Find where the given text appears and provide that cell's center as (x, y) coordinate. 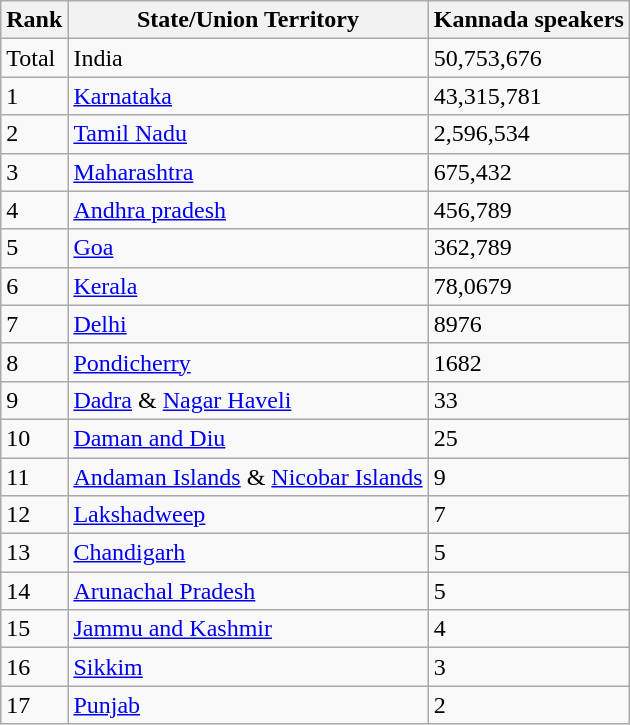
Daman and Diu (248, 438)
11 (34, 477)
Kerala (248, 286)
Karnataka (248, 96)
Tamil Nadu (248, 134)
Andaman Islands & Nicobar Islands (248, 477)
12 (34, 515)
Pondicherry (248, 362)
675,432 (528, 172)
8 (34, 362)
State/Union Territory (248, 20)
Delhi (248, 324)
14 (34, 591)
25 (528, 438)
Arunachal Pradesh (248, 591)
15 (34, 629)
78,0679 (528, 286)
Total (34, 58)
Maharashtra (248, 172)
456,789 (528, 210)
Sikkim (248, 667)
Chandigarh (248, 553)
Goa (248, 248)
16 (34, 667)
Lakshadweep (248, 515)
10 (34, 438)
8976 (528, 324)
Jammu and Kashmir (248, 629)
Punjab (248, 705)
362,789 (528, 248)
50,753,676 (528, 58)
Dadra & Nagar Haveli (248, 400)
India (248, 58)
2,596,534 (528, 134)
Rank (34, 20)
13 (34, 553)
17 (34, 705)
43,315,781 (528, 96)
Andhra pradesh (248, 210)
1 (34, 96)
1682 (528, 362)
Kannada speakers (528, 20)
6 (34, 286)
33 (528, 400)
